Return the (X, Y) coordinate for the center point of the cell that contains the specified text.  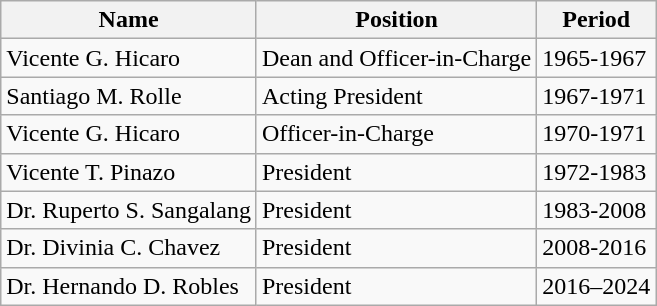
Vicente T. Pinazo (129, 172)
Acting President (396, 96)
1983-2008 (596, 210)
Santiago M. Rolle (129, 96)
Name (129, 20)
Officer-in-Charge (396, 134)
Dr. Divinia C. Chavez (129, 248)
1970-1971 (596, 134)
Position (396, 20)
Dr. Hernando D. Robles (129, 286)
1972-1983 (596, 172)
Dr. Ruperto S. Sangalang (129, 210)
1965-1967 (596, 58)
Period (596, 20)
Dean and Officer-in-Charge (396, 58)
1967-1971 (596, 96)
2016–2024 (596, 286)
2008-2016 (596, 248)
